Locate the cell with the specified text and output its [X, Y] center coordinate. 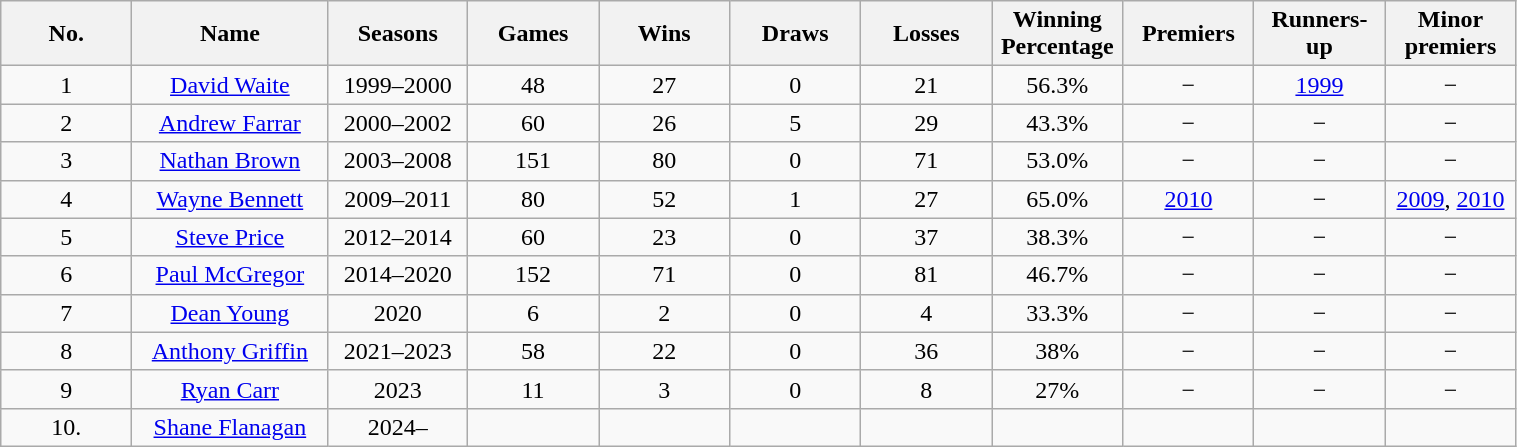
Wins [664, 34]
Winning Percentage [1058, 34]
1999 [1320, 85]
2010 [1188, 199]
46.7% [1058, 275]
21 [926, 85]
10. [66, 427]
Name [230, 34]
58 [534, 351]
9 [66, 389]
2009, 2010 [1450, 199]
2009–2011 [398, 199]
56.3% [1058, 85]
81 [926, 275]
48 [534, 85]
Dean Young [230, 313]
Andrew Farrar [230, 123]
No. [66, 34]
2020 [398, 313]
Ryan Carr [230, 389]
1999–2000 [398, 85]
Nathan Brown [230, 161]
53.0% [1058, 161]
26 [664, 123]
2000–2002 [398, 123]
2021–2023 [398, 351]
65.0% [1058, 199]
Steve Price [230, 237]
Paul McGregor [230, 275]
33.3% [1058, 313]
Games [534, 34]
David Waite [230, 85]
Runners-up [1320, 34]
Wayne Bennett [230, 199]
2024– [398, 427]
152 [534, 275]
2023 [398, 389]
11 [534, 389]
29 [926, 123]
2014–2020 [398, 275]
38% [1058, 351]
Draws [796, 34]
7 [66, 313]
2003–2008 [398, 161]
38.3% [1058, 237]
Losses [926, 34]
52 [664, 199]
151 [534, 161]
22 [664, 351]
36 [926, 351]
Anthony Griffin [230, 351]
23 [664, 237]
37 [926, 237]
Seasons [398, 34]
27% [1058, 389]
Premiers [1188, 34]
43.3% [1058, 123]
2012–2014 [398, 237]
Minor premiers [1450, 34]
Shane Flanagan [230, 427]
